Determine the [x, y] coordinate at the center of the cell enclosing the given text.  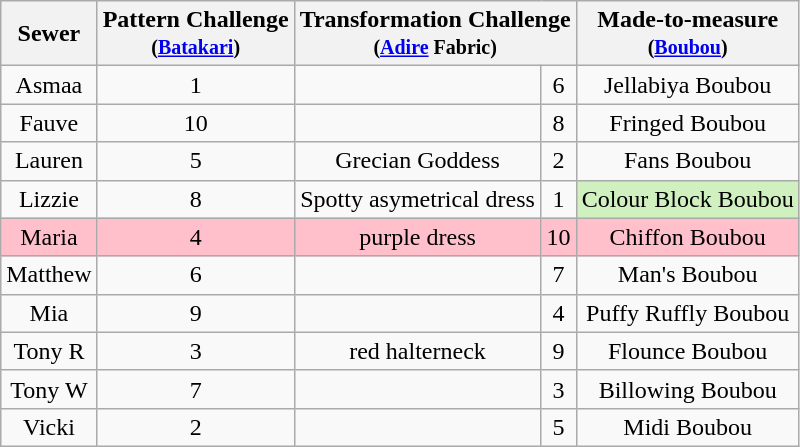
Vicki [49, 427]
Fringed Boubou [688, 123]
Chiffon Boubou [688, 237]
Fauve [49, 123]
Billowing Boubou [688, 389]
Lizzie [49, 199]
Mia [49, 313]
Fans Boubou [688, 161]
Tony W [49, 389]
Tony R [49, 351]
Puffy Ruffly Boubou [688, 313]
Sewer [49, 34]
Pattern Challenge(Batakari) [196, 34]
Made-to-measure(Boubou) [688, 34]
Asmaa [49, 85]
Colour Block Boubou [688, 199]
Maria [49, 237]
Matthew [49, 275]
Man's Boubou [688, 275]
Spotty asymetrical dress [418, 199]
Midi Boubou [688, 427]
Transformation Challenge(Adire Fabric) [435, 34]
Jellabiya Boubou [688, 85]
red halterneck [418, 351]
Lauren [49, 161]
Flounce Boubou [688, 351]
Grecian Goddess [418, 161]
purple dress [418, 237]
